For the text-containing cell, return its midpoint in [X, Y] coordinate format. 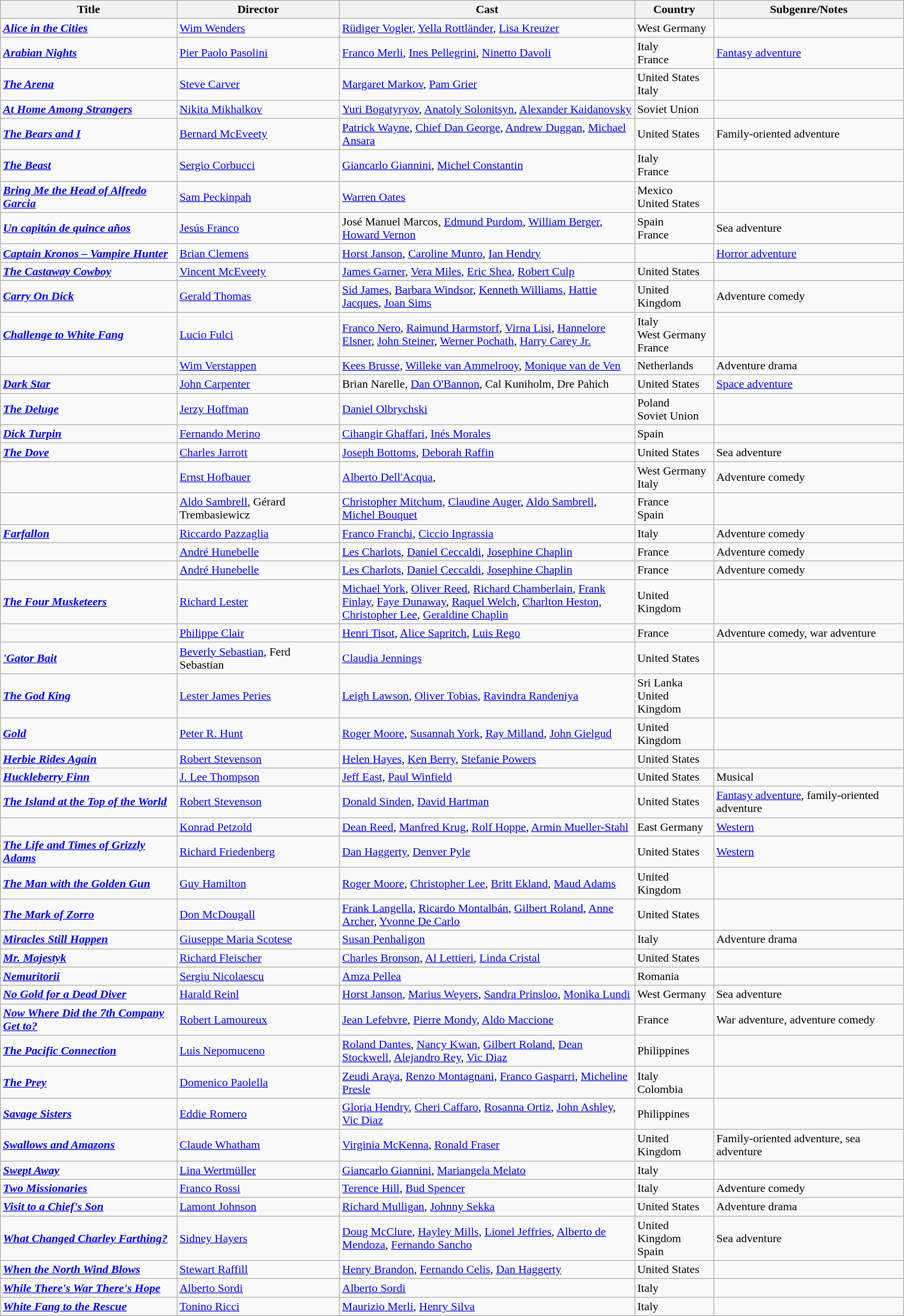
East Germany [674, 827]
Subgenre/Notes [808, 10]
Franco Rossi [258, 1189]
Roger Moore, Susannah York, Ray Milland, John Gielgud [487, 734]
Claudia Jennings [487, 658]
Henry Brandon, Fernando Celis, Dan Haggerty [487, 1270]
The Island at the Top of the World [89, 802]
J. Lee Thompson [258, 777]
Joseph Bottoms, Deborah Raffin [487, 452]
What Changed Charley Farthing? [89, 1238]
Wim Wenders [258, 28]
Giancarlo Giannini, Michel Constantin [487, 165]
Richard Fleischer [258, 958]
José Manuel Marcos, Edmund Purdom, William Berger, Howard Vernon [487, 228]
When the North Wind Blows [89, 1270]
Musical [808, 777]
Claude Whatham [258, 1145]
Steve Carver [258, 84]
Margaret Markov, Pam Grier [487, 84]
The Four Musketeers [89, 602]
Tonino Ricci [258, 1306]
Leigh Lawson, Oliver Tobias, Ravindra Randeniya [487, 696]
Susan Penhaligon [487, 939]
Franco Nero, Raimund Harmstorf, Virna Lisi, Hannelore Elsner, John Steiner, Werner Pochath, Harry Carey Jr. [487, 334]
Donald Sinden, David Hartman [487, 802]
Luis Nepomuceno [258, 1050]
Sri LankaUnited Kingdom [674, 696]
Horst Janson, Marius Weyers, Sandra Prinsloo, Monika Lundi [487, 994]
The Deluge [89, 409]
Swept Away [89, 1170]
Vincent McEveety [258, 271]
Sam Peckinpah [258, 197]
Giancarlo Giannini, Mariangela Melato [487, 1170]
Mr. Majestyk [89, 958]
Lucio Fulci [258, 334]
Lester James Peries [258, 696]
Stewart Raffill [258, 1270]
Fantasy adventure [808, 53]
No Gold for a Dead Diver [89, 994]
Carry On Dick [89, 296]
Sid James, Barbara Windsor, Kenneth Williams, Hattie Jacques, Joan Sims [487, 296]
Christopher Mitchum, Claudine Auger, Aldo Sambrell, Michel Bouquet [487, 509]
Lamont Johnson [258, 1207]
Sidney Hayers [258, 1238]
The God King [89, 696]
Adventure comedy, war adventure [808, 633]
Dan Haggerty, Denver Pyle [487, 852]
While There's War There's Hope [89, 1288]
Captain Kronos – Vampire Hunter [89, 253]
ItalyWest GermanyFrance [674, 334]
Richard Friedenberg [258, 852]
Konrad Petzold [258, 827]
Huckleberry Finn [89, 777]
Nemuritorii [89, 976]
The Dove [89, 452]
Jean Lefebvre, Pierre Mondy, Aldo Maccione [487, 1020]
Guy Hamilton [258, 883]
Don McDougall [258, 914]
Jeff East, Paul Winfield [487, 777]
Gloria Hendry, Cheri Caffaro, Rosanna Ortiz, John Ashley, Vic Diaz [487, 1113]
Bernard McEveety [258, 134]
Kees Brusse, Willeke van Ammelrooy, Monique van de Ven [487, 366]
Cast [487, 10]
Giuseppe Maria Scotese [258, 939]
Space adventure [808, 384]
The Mark of Zorro [89, 914]
White Fang to the Rescue [89, 1306]
Philippe Clair [258, 633]
ItalyColombia [674, 1082]
Riccardo Pazzaglia [258, 533]
PolandSoviet Union [674, 409]
Patrick Wayne, Chief Dan George, Andrew Duggan, Michael Ansara [487, 134]
Amza Pellea [487, 976]
Dick Turpin [89, 434]
Peter R. Hunt [258, 734]
Alice in the Cities [89, 28]
Un capitán de quince años [89, 228]
Yuri Bogatyryov, Anatoly Solonitsyn, Alexander Kaidanovsky [487, 109]
Frank Langella, Ricardo Montalbán, Gilbert Roland, Anne Archer, Yvonne De Carlo [487, 914]
Harald Reinl [258, 994]
Arabian Nights [89, 53]
Swallows and Amazons [89, 1145]
Jesús Franco [258, 228]
Doug McClure, Hayley Mills, Lionel Jeffries, Alberto de Mendoza, Fernando Sancho [487, 1238]
Warren Oates [487, 197]
Fernando Merino [258, 434]
Nikita Mikhalkov [258, 109]
FranceSpain [674, 509]
James Garner, Vera Miles, Eric Shea, Robert Culp [487, 271]
Lina Wertmüller [258, 1170]
Horst Janson, Caroline Munro, Ian Hendry [487, 253]
United StatesItaly [674, 84]
Dark Star [89, 384]
Ernst Hofbauer [258, 477]
Daniel Olbrychski [487, 409]
Herbie Rides Again [89, 758]
Miracles Still Happen [89, 939]
The Pacific Connection [89, 1050]
Savage Sisters [89, 1113]
Roland Dantes, Nancy Kwan, Gilbert Roland, Dean Stockwell, Alejandro Rey, Vic Diaz [487, 1050]
Michael York, Oliver Reed, Richard Chamberlain, Frank Finlay, Faye Dunaway, Raquel Welch, Charlton Heston, Christopher Lee, Geraldine Chaplin [487, 602]
Henri Tisot, Alice Sapritch, Luis Rego [487, 633]
At Home Among Strangers [89, 109]
Bring Me the Head of Alfredo Garcia [89, 197]
Netherlands [674, 366]
Farfallon [89, 533]
Beverly Sebastian, Ferd Sebastian [258, 658]
Charles Bronson, Al Lettieri, Linda Cristal [487, 958]
Two Missionaries [89, 1189]
Sergio Corbucci [258, 165]
Cihangir Ghaffari, Inés Morales [487, 434]
Robert Lamoureux [258, 1020]
Franco Franchi, Ciccio Ingrassia [487, 533]
Jerzy Hoffman [258, 409]
Gold [89, 734]
Brian Clemens [258, 253]
Alberto Dell'Acqua, [487, 477]
Title [89, 10]
Country [674, 10]
Spain [674, 434]
Zeudi Araya, Renzo Montagnani, Franco Gasparri, Micheline Presle [487, 1082]
SpainFrance [674, 228]
Wim Verstappen [258, 366]
'Gator Bait [89, 658]
Dean Reed, Manfred Krug, Rolf Hoppe, Armin Mueller-Stahl [487, 827]
Horror adventure [808, 253]
West GermanyItaly [674, 477]
Terence Hill, Bud Spencer [487, 1189]
The Arena [89, 84]
The Life and Times of Grizzly Adams [89, 852]
Romania [674, 976]
Gerald Thomas [258, 296]
Now Where Did the 7th Company Get to? [89, 1020]
Richard Mulligan, Johnny Sekka [487, 1207]
Rüdiger Vogler, Yella Rottländer, Lisa Kreuzer [487, 28]
The Prey [89, 1082]
John Carpenter [258, 384]
Pier Paolo Pasolini [258, 53]
Maurizio Merli, Henry Silva [487, 1306]
Director [258, 10]
Challenge to White Fang [89, 334]
Charles Jarrott [258, 452]
Domenico Paolella [258, 1082]
Aldo Sambrell, Gérard Trembasiewicz [258, 509]
Soviet Union [674, 109]
Virginia McKenna, Ronald Fraser [487, 1145]
Eddie Romero [258, 1113]
Visit to a Chief's Son [89, 1207]
The Bears and I [89, 134]
Family-oriented adventure, sea adventure [808, 1145]
MexicoUnited States [674, 197]
Franco Merli, Ines Pellegrini, Ninetto Davoli [487, 53]
Brian Narelle, Dan O'Bannon, Cal Kuniholm, Dre Pahich [487, 384]
United KingdomSpain [674, 1238]
Family-oriented adventure [808, 134]
Helen Hayes, Ken Berry, Stefanie Powers [487, 758]
Richard Lester [258, 602]
Roger Moore, Christopher Lee, Britt Ekland, Maud Adams [487, 883]
The Man with the Golden Gun [89, 883]
The Beast [89, 165]
Fantasy adventure, family-oriented adventure [808, 802]
Sergiu Nicolaescu [258, 976]
The Castaway Cowboy [89, 271]
War adventure, adventure comedy [808, 1020]
